Return the [x, y] coordinate for the center point of the cell that contains the specified text.  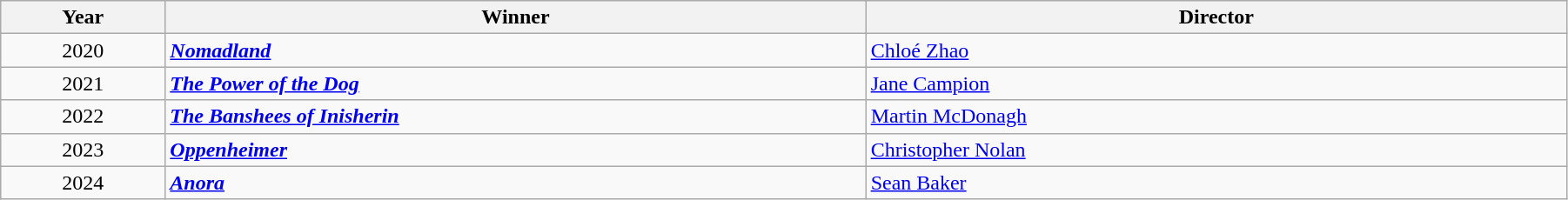
2022 [84, 117]
Director [1216, 17]
Chloé Zhao [1216, 50]
2021 [84, 83]
The Banshees of Inisherin [515, 117]
Year [84, 17]
The Power of the Dog [515, 83]
Anora [515, 183]
2023 [84, 150]
Nomadland [515, 50]
Christopher Nolan [1216, 150]
Oppenheimer [515, 150]
Sean Baker [1216, 183]
2020 [84, 50]
2024 [84, 183]
Winner [515, 17]
Jane Campion [1216, 83]
Martin McDonagh [1216, 117]
